Determine the [x, y] coordinate at the center of the cell enclosing the given text.  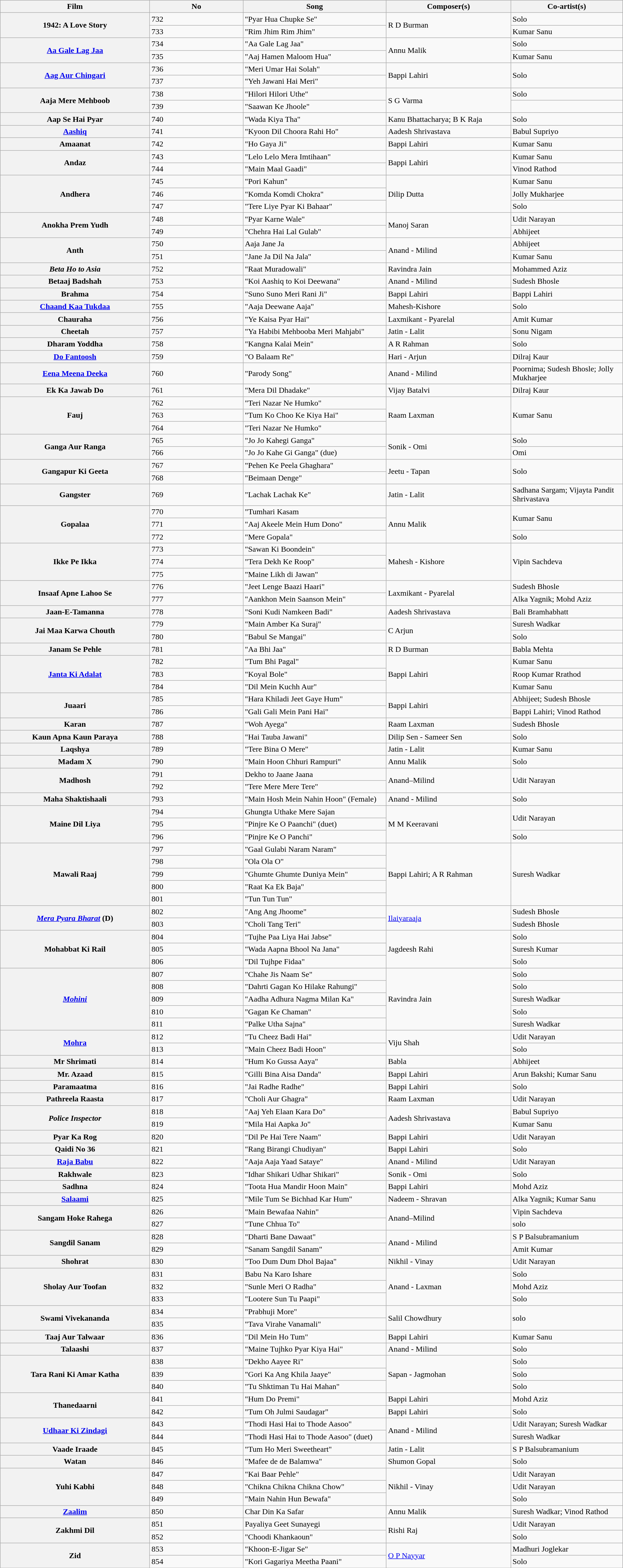
841 [196, 1399]
Char Din Ka Safar [315, 1512]
Jeetu - Tapan [448, 472]
Aaja Mere Mehboob [75, 100]
Jai Maa Karwa Chouth [75, 630]
Mahesh - Kishore [448, 562]
"Maine Likh di Jawan" [315, 574]
Janam Se Pehle [75, 649]
"Gaal Gulabi Naram Naram" [315, 849]
Andaz [75, 163]
816 [196, 1087]
824 [196, 1187]
"Aaja Deewane Aaja" [315, 306]
"Main Cheez Badi Hoon" [315, 1049]
"Tere Liye Pyar Ki Bahaar" [315, 207]
782 [196, 662]
Shohrat [75, 1262]
815 [196, 1074]
Swami Vivekananda [75, 1318]
"Tune Chhua To" [315, 1224]
"Main Nahin Hun Bewafa" [315, 1499]
"Toota Hua Mandir Hoon Main" [315, 1187]
Yuhi Kabhi [75, 1487]
C Arjun [448, 630]
Betaaj Badshah [75, 281]
789 [196, 749]
758 [196, 344]
775 [196, 574]
Alka Yagnik; Kumar Sanu [566, 1199]
"Ye Kaisa Pyar Hai" [315, 319]
794 [196, 812]
Aap Se Hai Pyar [75, 119]
"Aankhon Mein Saanson Mein" [315, 599]
792 [196, 787]
"Raat Muradowali" [315, 269]
"Raat Ka Ek Baja" [315, 887]
"Beimaan Denge" [315, 478]
"Koi Aashiq to Koi Deewana" [315, 281]
"Rim Jhim Rim Jhim" [315, 32]
735 [196, 56]
828 [196, 1237]
"Hum Ko Gussa Aaya" [315, 1062]
747 [196, 207]
"Hilori Hilori Uthe" [315, 94]
"Jane Ja Dil Na Jala" [315, 256]
A R Rahman [448, 344]
Gangapur Ki Geeta [75, 472]
804 [196, 937]
"Jai Radhe Radhe" [315, 1087]
Sadhana Sargam; Vijayta Pandit Shrivastava [566, 495]
"Yeh Jawani Hai Meri" [315, 81]
Sangam Hoke Rahega [75, 1218]
786 [196, 712]
843 [196, 1424]
806 [196, 961]
"Prabhuji More" [315, 1312]
751 [196, 256]
Madam X [75, 762]
821 [196, 1149]
795 [196, 824]
Fauj [75, 415]
805 [196, 949]
Mohini [75, 999]
Qaidi No 36 [75, 1149]
Mohabbat Ki Rail [75, 949]
"Tu Cheez Badi Hai" [315, 1037]
Sadhna [75, 1187]
Do Fantoosh [75, 356]
"Hara Khiladi Jeet Gaye Hum" [315, 699]
Aag Aur Chingari [75, 75]
833 [196, 1299]
783 [196, 674]
740 [196, 119]
Andhera [75, 194]
753 [196, 281]
825 [196, 1199]
"Pinjre Ke O Panchi" [315, 837]
Amaanat [75, 144]
Babla Mehta [566, 649]
"Wada Kiya Tha" [315, 119]
"Woh Ayega" [315, 724]
"Koyal Bole" [315, 674]
768 [196, 478]
762 [196, 403]
Sholay Aur Toofan [75, 1287]
"Sanam Sangdil Sanam" [315, 1249]
"Main Hoon Chhuri Rampuri" [315, 762]
"Jo Jo Kahegi Ganga" [315, 440]
845 [196, 1449]
779 [196, 624]
Pathreela Raasta [75, 1099]
755 [196, 306]
Suresh Wadkar; Vinod Rathod [566, 1512]
"Suno Suno Meri Rani Ji" [315, 294]
840 [196, 1387]
739 [196, 106]
732 [196, 19]
"Mere Gopala" [315, 537]
743 [196, 157]
"Gagan Ke Chaman" [315, 1012]
"Kori Gagariya Meetha Paani" [315, 1561]
808 [196, 987]
Vinod Rathod [566, 169]
Watan [75, 1462]
"Dharti Bane Dawaat" [315, 1237]
Aa Gale Lag Jaa [75, 50]
"Palke Utha Sajna" [315, 1024]
853 [196, 1549]
"Aa Bhi Jaa" [315, 649]
Aaja Jane Ja [315, 244]
741 [196, 131]
742 [196, 144]
Babu Na Karo Ishare [315, 1274]
"Jo Jo Kahe Gi Ganga" (due) [315, 453]
"Tun Tun Tun" [315, 899]
854 [196, 1561]
763 [196, 415]
"Tum Bhi Pagal" [315, 662]
Gangster [75, 495]
Payaliya Geet Sunayegi [315, 1524]
838 [196, 1361]
750 [196, 244]
"Tum Ko Choo Ke Kiya Hai" [315, 415]
Kanu Bhattacharya; B K Raja [448, 119]
Karan [75, 724]
"Dil Tujhpe Fidaa" [315, 961]
Mr Shrimati [75, 1062]
"Aaj Akeele Mein Hum Dono" [315, 524]
"Main Bewafaa Nahin" [315, 1212]
"Tu Shktiman Tu Hai Mahan" [315, 1387]
O P Nayyar [448, 1555]
Brahma [75, 294]
Composer(s) [448, 7]
Suresh Kumar [566, 949]
787 [196, 724]
746 [196, 194]
Dekho to Jaane Jaana [315, 774]
"Main Amber Ka Suraj" [315, 624]
752 [196, 269]
Ilaiyaraaja [448, 918]
Anokha Prem Yudh [75, 225]
Mohammed Aziz [566, 269]
Taaj Aur Talwaar [75, 1336]
"Choli Aur Ghagra" [315, 1099]
S G Varma [448, 100]
Chaand Kaa Tukdaa [75, 306]
810 [196, 1012]
Sonu Nigam [566, 331]
827 [196, 1224]
Dilip Sen - Sameer Sen [448, 737]
776 [196, 587]
"Hai Tauba Jawani" [315, 737]
"Thodi Hasi Hai to Thode Aasoo" [315, 1424]
"Pehen Ke Peela Ghaghara" [315, 465]
Zakhmi Dil [75, 1530]
Film [75, 7]
"Ang Ang Jhoome" [315, 912]
793 [196, 799]
Omi [566, 453]
"Chahe Jis Naam Se" [315, 974]
Mera Pyara Bharat (D) [75, 918]
814 [196, 1062]
831 [196, 1274]
836 [196, 1336]
772 [196, 537]
Alka Yagnik; Mohd Aziz [566, 599]
"Chikna Chikna Chikna Chow" [315, 1487]
"Ya Habibi Mehbooba Meri Mahjabi" [315, 331]
834 [196, 1312]
829 [196, 1249]
"Babul Se Mangai" [315, 637]
Zaalim [75, 1512]
"Maine Tujhko Pyar Kiya Hai" [315, 1349]
774 [196, 562]
766 [196, 453]
788 [196, 737]
781 [196, 649]
800 [196, 887]
"Mila Hai Aapka Jo" [315, 1124]
813 [196, 1049]
Jagdeesh Rahi [448, 949]
764 [196, 428]
"Dil Mein Ho Tum" [315, 1336]
"Saawan Ke Jhoole" [315, 106]
"Gali Gali Mein Pani Hai" [315, 712]
"Tava Virahe Vanamali" [315, 1324]
844 [196, 1437]
Viju Shah [448, 1043]
819 [196, 1124]
"Lelo Lelo Mera Imtihaan" [315, 157]
"Tera Dekh Ke Roop" [315, 562]
"Aaja Aaja Yaad Sataye" [315, 1161]
Ek Ka Jawab Do [75, 390]
Juaari [75, 705]
Zid [75, 1555]
852 [196, 1536]
"Pori Kahun" [315, 182]
767 [196, 465]
757 [196, 331]
770 [196, 512]
832 [196, 1287]
745 [196, 182]
Beta Ho to Asia [75, 269]
737 [196, 81]
756 [196, 319]
799 [196, 874]
771 [196, 524]
820 [196, 1137]
"Pinjre Ke O Paanchi" (duet) [315, 824]
Mawali Raaj [75, 874]
Dharam Yoddha [75, 344]
Sangdil Sanam [75, 1243]
"Aa Gale Lag Jaa" [315, 44]
Cheetah [75, 331]
Maha Shaktishaali [75, 799]
769 [196, 495]
"Ghumte Ghumte Duniya Mein" [315, 874]
"Idhar Shikari Udhar Shikari" [315, 1174]
"Wada Aapna Bhool Na Jana" [315, 949]
Mohra [75, 1043]
803 [196, 924]
849 [196, 1499]
Bappi Lahiri; A R Rahman [448, 874]
842 [196, 1412]
Vaade Iraade [75, 1449]
"Aaj Yeh Elaan Kara Do" [315, 1112]
749 [196, 232]
"Lachak Lachak Ke" [315, 495]
780 [196, 637]
851 [196, 1524]
Madhuri Joglekar [566, 1549]
Sapan - Jagmohan [448, 1374]
790 [196, 762]
Nadeem - Shravan [448, 1199]
Police Inspector [75, 1118]
Ikke Pe Ikka [75, 562]
"Tere Mere Mere Tere" [315, 787]
830 [196, 1262]
754 [196, 294]
"Tujhe Paa Liya Hai Jabse" [315, 937]
"Aaj Hamen Maloom Hua" [315, 56]
"Tumhari Kasam [315, 512]
No [196, 7]
"Khoon-E-Jigar Se" [315, 1549]
Gopalaa [75, 524]
785 [196, 699]
Vijay Batalvi [448, 390]
801 [196, 899]
"Kai Baar Pehle" [315, 1474]
"Mafee de de Balamwa" [315, 1462]
Dilip Dutta [448, 194]
Janta Ki Adalat [75, 674]
"Too Dum Dum Dhol Bajaa" [315, 1262]
736 [196, 69]
Ghungta Uthake Mere Sajan [315, 812]
1942: A Love Story [75, 25]
817 [196, 1099]
Manoj Saran [448, 225]
748 [196, 219]
Salaami [75, 1199]
"Soni Kudi Namkeen Badi" [315, 612]
"Meri Umar Hai Solah" [315, 69]
Babla [448, 1062]
Mr. Azaad [75, 1074]
"Sawan Ki Boondein" [315, 549]
760 [196, 374]
Maine Dil Liya [75, 824]
Hari - Arjun [448, 356]
"Kangna Kalai Mein" [315, 344]
Anand - Laxman [448, 1287]
797 [196, 849]
"Chehra Hai Lal Gulab" [315, 232]
"Sunle Meri O Radha" [315, 1287]
Rishi Raj [448, 1530]
818 [196, 1112]
"Choli Tang Teri" [315, 924]
"Tum Oh Julmi Saudagar" [315, 1412]
Ganga Aur Ranga [75, 447]
"Ho Gaya Ji" [315, 144]
Madhosh [75, 780]
Poornima; Sudesh Bhosle; Jolly Mukharjee [566, 374]
"Main Hosh Mein Nahin Hoon" (Female) [315, 799]
Co-artist(s) [566, 7]
850 [196, 1512]
Arun Bakshi; Kumar Sanu [566, 1074]
837 [196, 1349]
"Pyar Karne Wale" [315, 219]
"Gilli Bina Aisa Danda" [315, 1074]
Raja Babu [75, 1161]
"Thodi Hasi Hai to Thode Aasoo" (duet) [315, 1437]
"Ola Ola O" [315, 862]
744 [196, 169]
826 [196, 1212]
Udit Narayan; Suresh Wadkar [566, 1424]
733 [196, 32]
"Gori Ka Ang Khila Jaaye" [315, 1374]
Mahesh-Kishore [448, 306]
"Komda Komdi Chokra" [315, 194]
847 [196, 1474]
"Dahrti Gagan Ko Hilake Rahungi" [315, 987]
Abhijeet; Sudesh Bhosle [566, 699]
"Rang Birangi Chudiyan" [315, 1149]
Pyar Ka Rog [75, 1137]
812 [196, 1037]
Kaun Apna Kaun Paraya [75, 737]
Paramaatma [75, 1087]
Talaashi [75, 1349]
"Tum Ho Meri Sweetheart" [315, 1449]
777 [196, 599]
"Jeet Lenge Baazi Haari" [315, 587]
Bali Bramhabhatt [566, 612]
778 [196, 612]
"Mile Tum Se Bichhad Kar Hum" [315, 1199]
Salil Chowdhury [448, 1318]
809 [196, 999]
"Parody Song" [315, 374]
839 [196, 1374]
822 [196, 1161]
Jolly Mukharjee [566, 194]
Chauraha [75, 319]
"Lootere Sun Tu Paapi" [315, 1299]
"Dil Pe Hai Tere Naam" [315, 1137]
Udhaar Ki Zindagi [75, 1430]
846 [196, 1462]
Eena Meena Deeka [75, 374]
773 [196, 549]
811 [196, 1024]
848 [196, 1487]
796 [196, 837]
Laqshya [75, 749]
835 [196, 1324]
798 [196, 862]
Song [315, 7]
"Dekho Aayee Ri" [315, 1361]
"O Balaam Re" [315, 356]
"Choodi Khankaoun" [315, 1536]
759 [196, 356]
765 [196, 440]
Bappi Lahiri; Vinod Rathod [566, 712]
Rakhwale [75, 1174]
Thanedaarni [75, 1405]
"Dil Mein Kuchh Aur" [315, 687]
M M Keeravani [448, 824]
"Pyar Hua Chupke Se" [315, 19]
734 [196, 44]
Shumon Gopal [448, 1462]
738 [196, 94]
791 [196, 774]
823 [196, 1174]
Roop Kumar Rrathod [566, 674]
761 [196, 390]
802 [196, 912]
807 [196, 974]
Aashiq [75, 131]
Insaaf Apne Lahoo Se [75, 593]
"Main Maal Gaadi" [315, 169]
Anth [75, 250]
Tara Rani Ki Amar Katha [75, 1374]
Jaan-E-Tamanna [75, 612]
"Tere Bina O Mere" [315, 749]
"Kyoon Dil Choora Rahi Ho" [315, 131]
"Aadha Adhura Nagma Milan Ka" [315, 999]
"Hum Do Premi" [315, 1399]
"Mera Dil Dhadake" [315, 390]
784 [196, 687]
